Locate the cell with the specified text and output its (x, y) center coordinate. 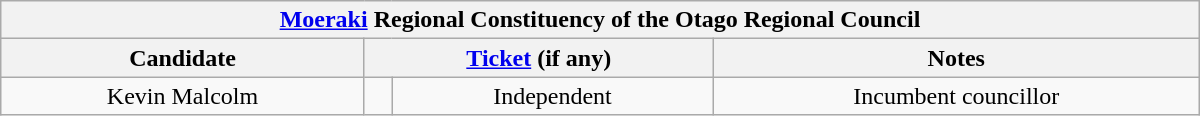
Candidate (182, 58)
Kevin Malcolm (182, 96)
Ticket (if any) (538, 58)
Notes (956, 58)
Independent (553, 96)
Moeraki Regional Constituency of the Otago Regional Council (600, 20)
Incumbent councillor (956, 96)
